Find where the given text appears and provide that cell's center as (x, y) coordinate. 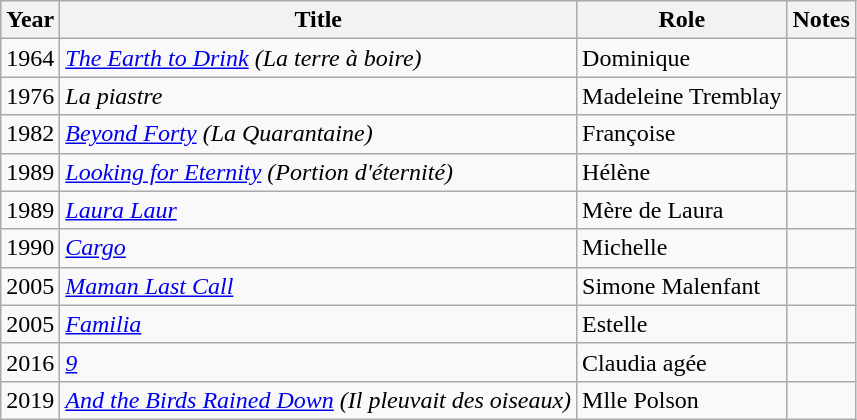
2016 (30, 362)
Claudia agée (682, 362)
The Earth to Drink (La terre à boire) (318, 58)
Beyond Forty (La Quarantaine) (318, 134)
Familia (318, 324)
1976 (30, 96)
And the Birds Rained Down (Il pleuvait des oiseaux) (318, 400)
Notes (821, 20)
Dominique (682, 58)
Mlle Polson (682, 400)
1982 (30, 134)
1964 (30, 58)
Mère de Laura (682, 210)
Looking for Eternity (Portion d'éternité) (318, 172)
Madeleine Tremblay (682, 96)
1990 (30, 248)
La piastre (318, 96)
Cargo (318, 248)
2019 (30, 400)
Role (682, 20)
Estelle (682, 324)
Year (30, 20)
Maman Last Call (318, 286)
Laura Laur (318, 210)
Title (318, 20)
Hélène (682, 172)
Françoise (682, 134)
Simone Malenfant (682, 286)
Michelle (682, 248)
9 (318, 362)
